Output the [x, y] coordinate of the center of the cell containing the given text.  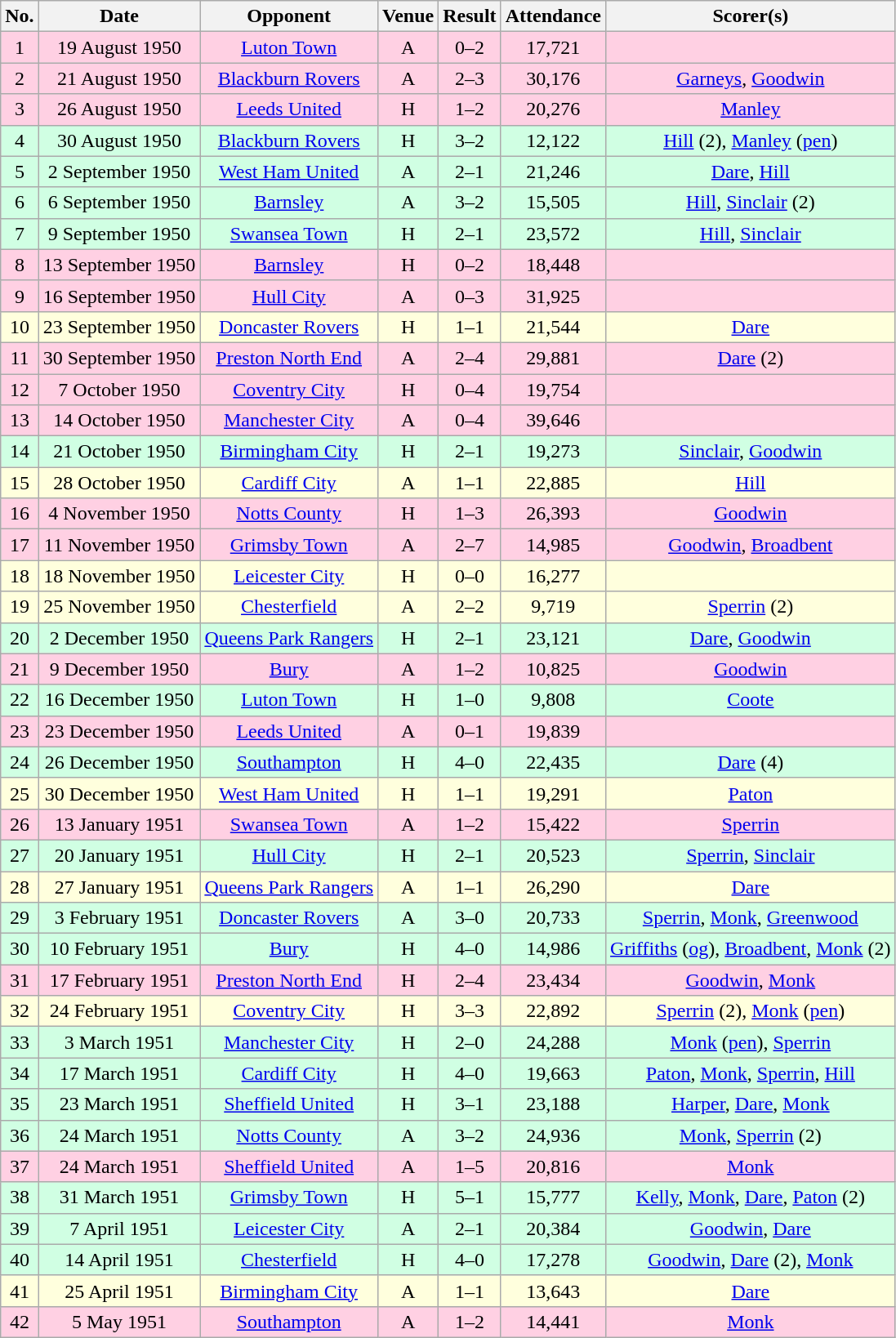
25 [20, 793]
17 February 1951 [119, 980]
2–3 [470, 78]
41 [20, 1291]
21,544 [553, 327]
10 [20, 327]
37 [20, 1166]
2 December 1950 [119, 638]
28 [20, 886]
31 March 1951 [119, 1198]
18 [20, 576]
30 [20, 949]
Dare, Goodwin [751, 638]
3–1 [470, 1104]
29 [20, 918]
Manley [751, 109]
30 December 1950 [119, 793]
14,441 [553, 1322]
3–0 [470, 918]
23,434 [553, 980]
19,663 [553, 1073]
5 May 1951 [119, 1322]
24,288 [553, 1042]
1–5 [470, 1166]
21 August 1950 [119, 78]
28 October 1950 [119, 483]
23,188 [553, 1104]
Hill [751, 483]
2–2 [470, 607]
20,384 [553, 1229]
26 August 1950 [119, 109]
15,505 [553, 203]
8 [20, 265]
9 September 1950 [119, 234]
25 April 1951 [119, 1291]
Goodwin, Dare (2), Monk [751, 1260]
Sperrin, Monk, Greenwood [751, 918]
Dare, Hill [751, 172]
9,719 [553, 607]
Paton, Monk, Sperrin, Hill [751, 1073]
4 November 1950 [119, 514]
17 March 1951 [119, 1073]
Sperrin (2) [751, 607]
2 September 1950 [119, 172]
26,290 [553, 886]
22,892 [553, 1011]
12 [20, 390]
Sperrin [751, 824]
14 April 1951 [119, 1260]
27 January 1951 [119, 886]
Result [470, 16]
14 [20, 452]
Venue [408, 16]
20,276 [553, 109]
Date [119, 16]
39,646 [553, 421]
23 September 1950 [119, 327]
6 September 1950 [119, 203]
14,986 [553, 949]
11 [20, 358]
12,122 [553, 140]
13 [20, 421]
19,291 [553, 793]
5 [20, 172]
Harper, Dare, Monk [751, 1104]
1–3 [470, 514]
16 September 1950 [119, 296]
2 [20, 78]
36 [20, 1135]
3 March 1951 [119, 1042]
Opponent [289, 16]
18 November 1950 [119, 576]
20,733 [553, 918]
15 [20, 483]
3 [20, 109]
6 [20, 203]
7 April 1951 [119, 1229]
Dare (4) [751, 762]
Sinclair, Goodwin [751, 452]
0–1 [470, 731]
Monk, Sperrin (2) [751, 1135]
26,393 [553, 514]
Dare (2) [751, 358]
32 [20, 1011]
15,422 [553, 824]
31,925 [553, 296]
5–1 [470, 1198]
26 December 1950 [119, 762]
24 [20, 762]
Paton [751, 793]
17,278 [553, 1260]
Hill, Sinclair (2) [751, 203]
13 January 1951 [119, 824]
Griffiths (og), Broadbent, Monk (2) [751, 949]
33 [20, 1042]
29,881 [553, 358]
23,572 [553, 234]
Hill, Sinclair [751, 234]
22,435 [553, 762]
39 [20, 1229]
1 [20, 47]
19,754 [553, 390]
Monk (pen), Sperrin [751, 1042]
27 [20, 855]
Kelly, Monk, Dare, Paton (2) [751, 1198]
1–0 [470, 700]
13 September 1950 [119, 265]
Scorer(s) [751, 16]
0–3 [470, 296]
20,816 [553, 1166]
23,121 [553, 638]
Coote [751, 700]
10,825 [553, 669]
23 [20, 731]
2–0 [470, 1042]
20,523 [553, 855]
22 [20, 700]
38 [20, 1198]
19,273 [553, 452]
Goodwin, Monk [751, 980]
16 December 1950 [119, 700]
9,808 [553, 700]
23 December 1950 [119, 731]
16 [20, 514]
17,721 [553, 47]
14 October 1950 [119, 421]
Goodwin, Dare [751, 1229]
31 [20, 980]
30 September 1950 [119, 358]
7 [20, 234]
3–3 [470, 1011]
19,839 [553, 731]
40 [20, 1260]
2–7 [470, 545]
24,936 [553, 1135]
17 [20, 545]
42 [20, 1322]
Sperrin, Sinclair [751, 855]
30 August 1950 [119, 140]
11 November 1950 [119, 545]
No. [20, 16]
4 [20, 140]
21 [20, 669]
10 February 1951 [119, 949]
20 January 1951 [119, 855]
23 March 1951 [119, 1104]
0–0 [470, 576]
7 October 1950 [119, 390]
13,643 [553, 1291]
9 December 1950 [119, 669]
14,985 [553, 545]
25 November 1950 [119, 607]
3 February 1951 [119, 918]
9 [20, 296]
26 [20, 824]
Hill (2), Manley (pen) [751, 140]
21,246 [553, 172]
15,777 [553, 1198]
Goodwin, Broadbent [751, 545]
18,448 [553, 265]
35 [20, 1104]
Garneys, Goodwin [751, 78]
30,176 [553, 78]
22,885 [553, 483]
21 October 1950 [119, 452]
Sperrin (2), Monk (pen) [751, 1011]
20 [20, 638]
34 [20, 1073]
16,277 [553, 576]
19 [20, 607]
Attendance [553, 16]
19 August 1950 [119, 47]
24 February 1951 [119, 1011]
